For the text-containing cell, return its midpoint in (x, y) coordinate format. 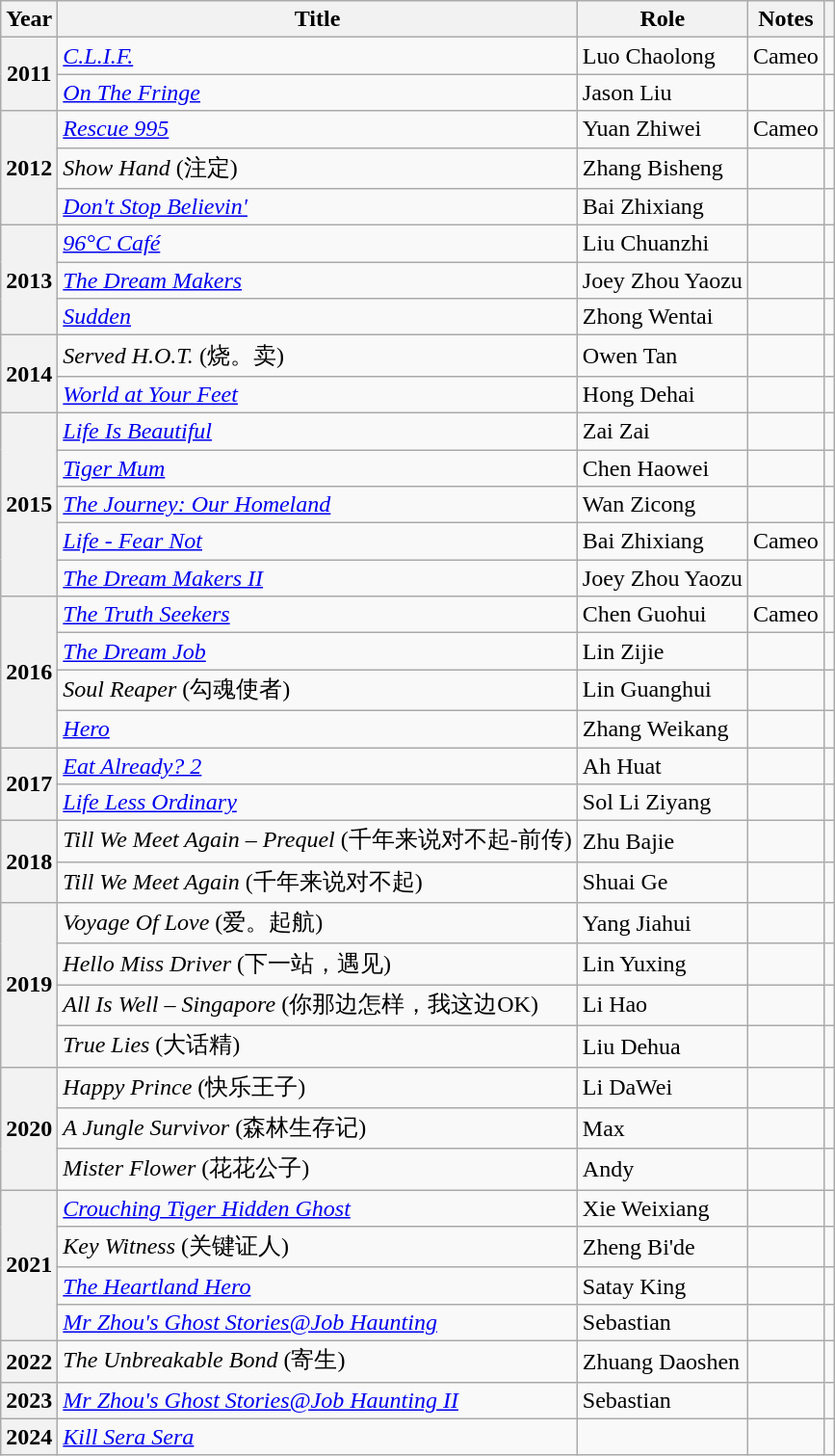
Li DaWei (663, 1087)
2013 (29, 280)
Shuai Ge (663, 883)
Max (663, 1129)
Zhu Bajie (663, 842)
Wan Zicong (663, 505)
Rescue 995 (318, 129)
Chen Guohui (663, 615)
Zai Zai (663, 431)
2020 (29, 1128)
Hello Miss Driver (下一站，遇见) (318, 964)
World at Your Feet (318, 394)
2024 (29, 1437)
Yang Jiahui (663, 923)
Chen Haowei (663, 467)
Zhong Wentai (663, 317)
Sol Li Ziyang (663, 803)
Luo Chaolong (663, 56)
Soul Reaper (勾魂使者) (318, 690)
The Dream Job (318, 651)
2015 (29, 504)
Zheng Bi'de (663, 1247)
A Jungle Survivor (森林生存记) (318, 1129)
Li Hao (663, 1006)
2022 (29, 1361)
The Unbreakable Bond (寄生) (318, 1361)
2011 (29, 74)
Zhang Bisheng (663, 168)
Mister Flower (花花公子) (318, 1170)
Till We Meet Again (千年来说对不起) (318, 883)
Sudden (318, 317)
2016 (29, 673)
True Lies (大话精) (318, 1046)
Lin Zijie (663, 651)
On The Fringe (318, 93)
The Truth Seekers (318, 615)
2012 (29, 168)
Crouching Tiger Hidden Ghost (318, 1208)
Mr Zhou's Ghost Stories@Job Haunting (318, 1322)
2021 (29, 1266)
96°C Café (318, 244)
Title (318, 19)
2023 (29, 1400)
Happy Prince (快乐王子) (318, 1087)
Year (29, 19)
Life - Fear Not (318, 542)
Jason Liu (663, 93)
2018 (29, 861)
Mr Zhou's Ghost Stories@Job Haunting II (318, 1400)
The Dream Makers (318, 280)
The Heartland Hero (318, 1285)
All Is Well – Singapore (你那边怎样，我这边OK) (318, 1006)
The Dream Makers II (318, 578)
Role (663, 19)
Satay King (663, 1285)
Zhang Weikang (663, 728)
Ah Huat (663, 766)
2019 (29, 985)
2017 (29, 784)
Hong Dehai (663, 394)
Don't Stop Believin' (318, 207)
Owen Tan (663, 357)
Eat Already? 2 (318, 766)
Notes (786, 19)
Tiger Mum (318, 467)
Show Hand (注定) (318, 168)
C.L.I.F. (318, 56)
Lin Yuxing (663, 964)
Voyage Of Love (爱。起航) (318, 923)
Key Witness (关键证人) (318, 1247)
Liu Dehua (663, 1046)
Andy (663, 1170)
Served H.O.T. (烧。卖) (318, 357)
The Journey: Our Homeland (318, 505)
Life Is Beautiful (318, 431)
Xie Weixiang (663, 1208)
Yuan Zhiwei (663, 129)
Zhuang Daoshen (663, 1361)
Kill Sera Sera (318, 1437)
Liu Chuanzhi (663, 244)
Till We Meet Again – Prequel (千年来说对不起-前传) (318, 842)
Hero (318, 728)
Life Less Ordinary (318, 803)
Lin Guanghui (663, 690)
2014 (29, 374)
